Determine the (x, y) coordinate at the center of the cell enclosing the given text.  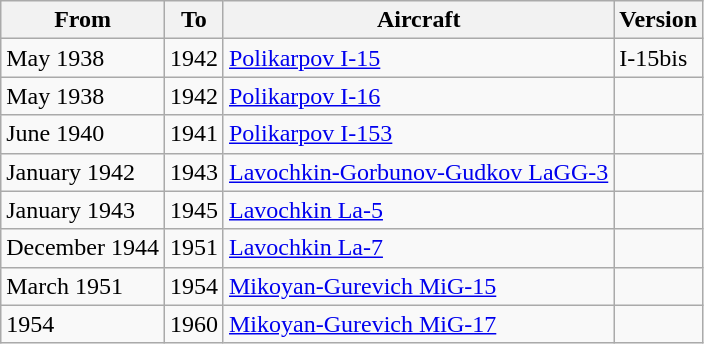
January 1943 (83, 210)
1941 (194, 134)
Mikoyan-Gurevich MiG-15 (418, 286)
January 1942 (83, 172)
Polikarpov I-153 (418, 134)
Polikarpov I-15 (418, 58)
March 1951 (83, 286)
I-15bis (658, 58)
To (194, 20)
Lavochkin La-7 (418, 248)
1945 (194, 210)
Aircraft (418, 20)
Version (658, 20)
Polikarpov I-16 (418, 96)
1960 (194, 324)
June 1940 (83, 134)
From (83, 20)
Lavochkin La-5 (418, 210)
Lavochkin-Gorbunov-Gudkov LaGG-3 (418, 172)
1943 (194, 172)
1951 (194, 248)
Mikoyan-Gurevich MiG-17 (418, 324)
December 1944 (83, 248)
